For the text-containing cell, return its midpoint in [X, Y] coordinate format. 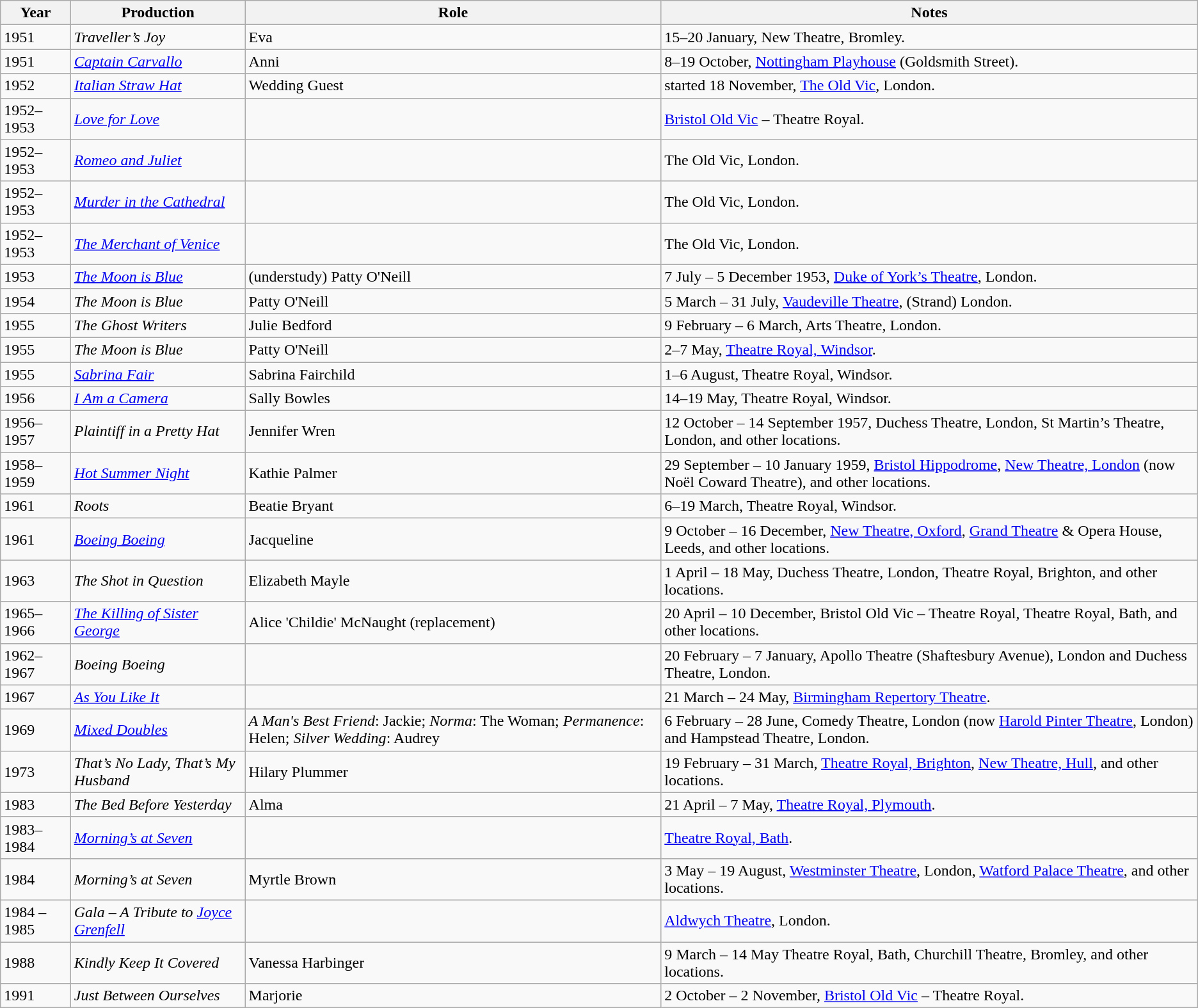
Beatie Bryant [453, 506]
1983 [36, 804]
Marjorie [453, 996]
The Merchant of Venice [157, 243]
1973 [36, 772]
12 October – 14 September 1957, Duchess Theatre, London, St Martin’s Theatre, London, and other locations. [929, 431]
20 February – 7 January, Apollo Theatre (Shaftesbury Avenue), London and Duchess Theatre, London. [929, 664]
The Killing of Sister George [157, 622]
Hilary Plummer [453, 772]
19 February – 31 March, Theatre Royal, Brighton, New Theatre, Hull, and other locations. [929, 772]
1962–1967 [36, 664]
The Shot in Question [157, 581]
Sabrina Fairchild [453, 374]
As You Like It [157, 697]
Kindly Keep It Covered [157, 963]
Jennifer Wren [453, 431]
Aldwych Theatre, London. [929, 920]
6–19 March, Theatre Royal, Windsor. [929, 506]
1967 [36, 697]
Love for Love [157, 119]
Mixed Doubles [157, 730]
9 February – 6 March, Arts Theatre, London. [929, 325]
1984 [36, 879]
9 October – 16 December, New Theatre, Oxford, Grand Theatre & Opera House, Leeds, and other locations. [929, 539]
2–7 May, Theatre Royal, Windsor. [929, 349]
1991 [36, 996]
1958–1959 [36, 474]
29 September – 10 January 1959, Bristol Hippodrome, New Theatre, London (now Noël Coward Theatre), and other locations. [929, 474]
Julie Bedford [453, 325]
2 October – 2 November, Bristol Old Vic – Theatre Royal. [929, 996]
Hot Summer Night [157, 474]
1984 – 1985 [36, 920]
Theatre Royal, Bath. [929, 837]
Jacqueline [453, 539]
1956–1957 [36, 431]
15–20 January, New Theatre, Bromley. [929, 37]
started 18 November, The Old Vic, London. [929, 86]
6 February – 28 June, Comedy Theatre, London (now Harold Pinter Theatre, London) and Hampstead Theatre, London. [929, 730]
Year [36, 13]
Romeo and Juliet [157, 160]
Vanessa Harbinger [453, 963]
Gala – A Tribute to Joyce Grenfell [157, 920]
Traveller’s Joy [157, 37]
1953 [36, 276]
9 March – 14 May Theatre Royal, Bath, Churchill Theatre, Bromley, and other locations. [929, 963]
1983–1984 [36, 837]
Kathie Palmer [453, 474]
Bristol Old Vic – Theatre Royal. [929, 119]
Italian Straw Hat [157, 86]
That’s No Lady, That’s My Husband [157, 772]
3 May – 19 August, Westminster Theatre, London, Watford Palace Theatre, and other locations. [929, 879]
1969 [36, 730]
1956 [36, 399]
21 March – 24 May, Birmingham Repertory Theatre. [929, 697]
Alice 'Childie' McNaught (replacement) [453, 622]
5 March – 31 July, Vaudeville Theatre, (Strand) London. [929, 301]
Wedding Guest [453, 86]
Sabrina Fair [157, 374]
The Bed Before Yesterday [157, 804]
Just Between Ourselves [157, 996]
Myrtle Brown [453, 879]
A Man's Best Friend: Jackie; Norma: The Woman; Permanence: Helen; Silver Wedding: Audrey [453, 730]
Eva [453, 37]
1952 [36, 86]
1963 [36, 581]
1–6 August, Theatre Royal, Windsor. [929, 374]
1 April – 18 May, Duchess Theatre, London, Theatre Royal, Brighton, and other locations. [929, 581]
Roots [157, 506]
Plaintiff in a Pretty Hat [157, 431]
21 April – 7 May, Theatre Royal, Plymouth. [929, 804]
8–19 October, Nottingham Playhouse (Goldsmith Street). [929, 61]
Elizabeth Mayle [453, 581]
Notes [929, 13]
7 July – 5 December 1953, Duke of York’s Theatre, London. [929, 276]
1954 [36, 301]
14–19 May, Theatre Royal, Windsor. [929, 399]
I Am a Camera [157, 399]
Alma [453, 804]
1965–1966 [36, 622]
Sally Bowles [453, 399]
Production [157, 13]
Role [453, 13]
Captain Carvallo [157, 61]
Murder in the Cathedral [157, 202]
20 April – 10 December, Bristol Old Vic – Theatre Royal, Theatre Royal, Bath, and other locations. [929, 622]
1988 [36, 963]
Anni [453, 61]
(understudy) Patty O'Neill [453, 276]
The Ghost Writers [157, 325]
